Identify which cell holds the provided text, then report its (x, y) central coordinate. 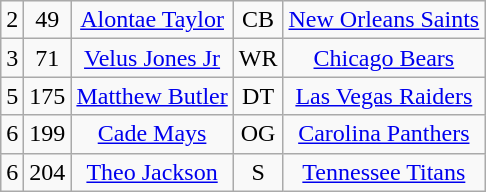
5 (12, 96)
Velus Jones Jr (152, 58)
Theo Jackson (152, 172)
199 (48, 134)
3 (12, 58)
204 (48, 172)
Alontae Taylor (152, 20)
WR (258, 58)
DT (258, 96)
175 (48, 96)
Carolina Panthers (384, 134)
CB (258, 20)
49 (48, 20)
S (258, 172)
71 (48, 58)
New Orleans Saints (384, 20)
Chicago Bears (384, 58)
Matthew Butler (152, 96)
Las Vegas Raiders (384, 96)
Tennessee Titans (384, 172)
2 (12, 20)
Cade Mays (152, 134)
OG (258, 134)
